Find where the given text appears and provide that cell's center as [X, Y] coordinate. 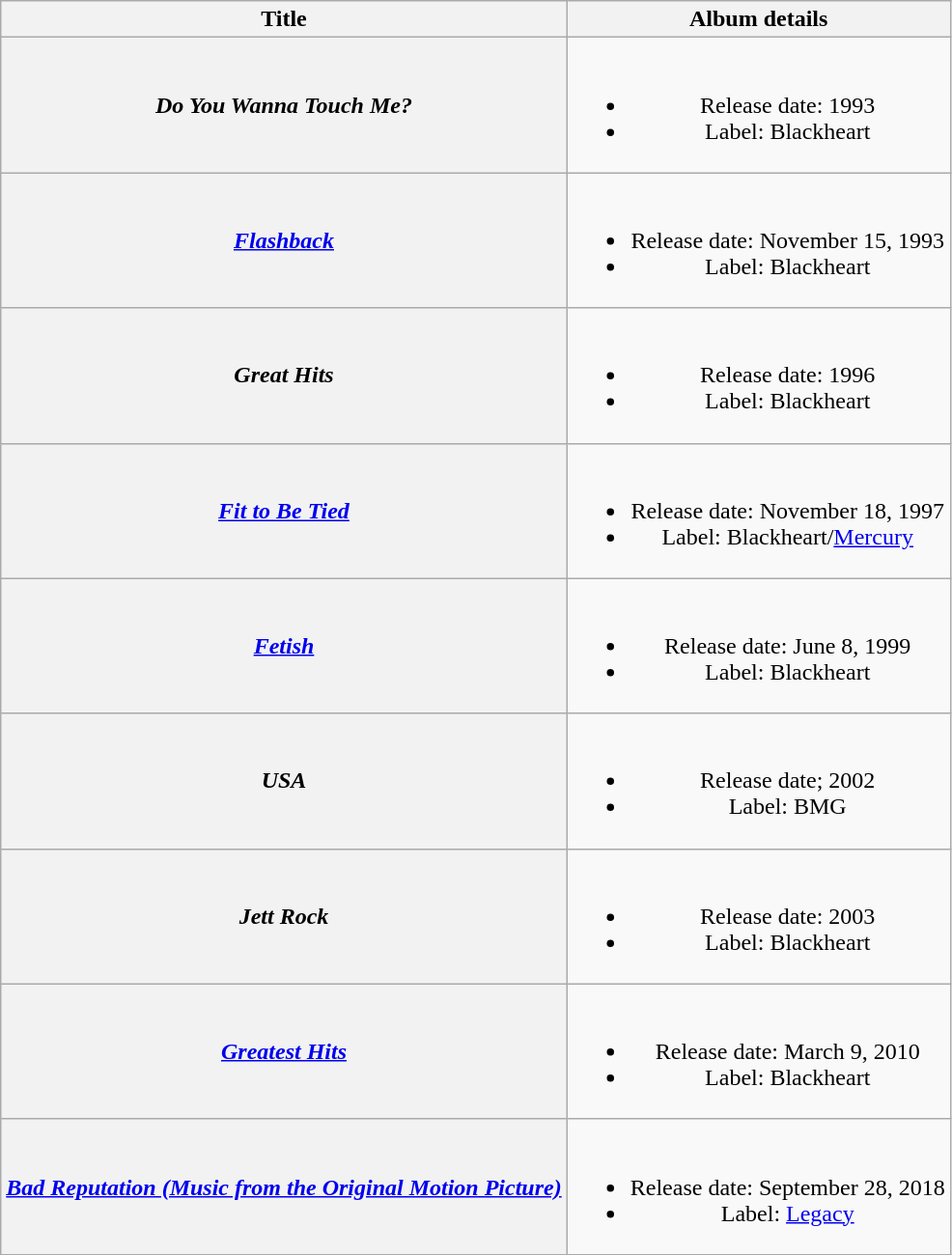
Do You Wanna Touch Me? [284, 105]
Release date: 1996Label: Blackheart [759, 376]
Flashback [284, 240]
Album details [759, 19]
Title [284, 19]
Release date: September 28, 2018Label: Legacy [759, 1186]
Release date: November 15, 1993Label: Blackheart [759, 240]
Jett Rock [284, 916]
USA [284, 781]
Release date: November 18, 1997Label: Blackheart/Mercury [759, 511]
Release date: 1993Label: Blackheart [759, 105]
Fetish [284, 646]
Release date: March 9, 2010Label: Blackheart [759, 1051]
Greatest Hits [284, 1051]
Release date: June 8, 1999Label: Blackheart [759, 646]
Fit to Be Tied [284, 511]
Great Hits [284, 376]
Release date; 2002Label: BMG [759, 781]
Release date: 2003Label: Blackheart [759, 916]
Bad Reputation (Music from the Original Motion Picture) [284, 1186]
